Identify which cell holds the provided text, then report its [x, y] central coordinate. 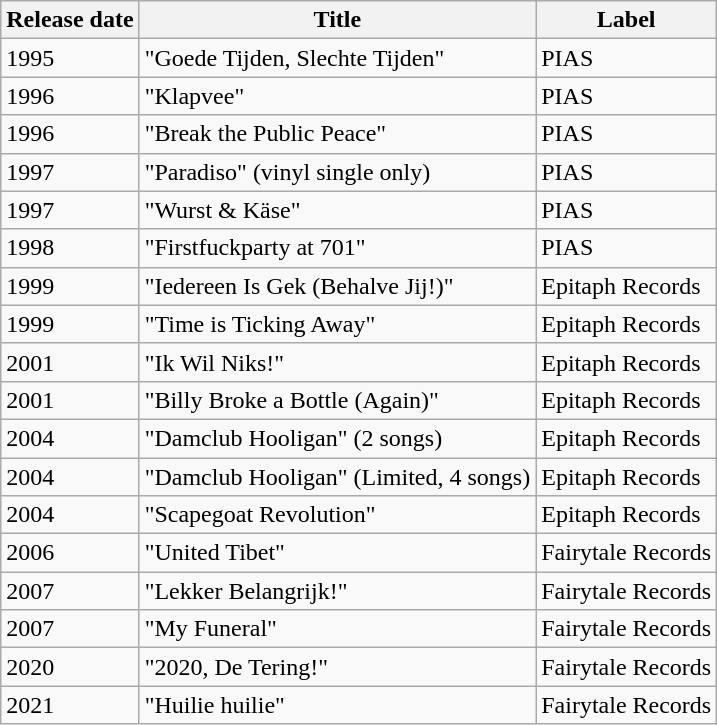
"Damclub Hooligan" (Limited, 4 songs) [338, 477]
Release date [70, 20]
"United Tibet" [338, 553]
"My Funeral" [338, 629]
1998 [70, 248]
"Scapegoat Revolution" [338, 515]
"Goede Tijden, Slechte Tijden" [338, 58]
2021 [70, 705]
"Iedereen Is Gek (Behalve Jij!)" [338, 286]
"Firstfuckparty at 701" [338, 248]
"Time is Ticking Away" [338, 324]
"Billy Broke a Bottle (Again)" [338, 400]
"Paradiso" (vinyl single only) [338, 172]
"Break the Public Peace" [338, 134]
"Damclub Hooligan" (2 songs) [338, 438]
2020 [70, 667]
"Huilie huilie" [338, 705]
"Klapvee" [338, 96]
"2020, De Tering!" [338, 667]
1995 [70, 58]
2006 [70, 553]
Label [626, 20]
"Lekker Belangrijk!" [338, 591]
Title [338, 20]
"Wurst & Käse" [338, 210]
"Ik Wil Niks!" [338, 362]
